Scan for the cell matching the given text and deliver its (x, y) coordinate at center. 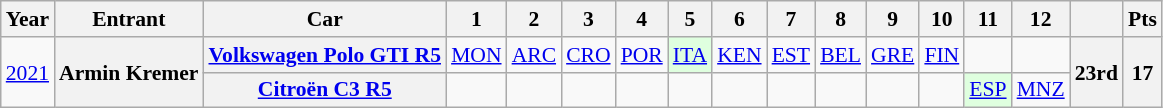
9 (892, 19)
Entrant (128, 19)
17 (1142, 72)
4 (642, 19)
10 (942, 19)
Year (28, 19)
7 (792, 19)
MON (476, 55)
2021 (28, 72)
ARC (534, 55)
Car (324, 19)
GRE (892, 55)
11 (988, 19)
8 (840, 19)
Citroën C3 R5 (324, 90)
EST (792, 55)
ITA (690, 55)
CRO (588, 55)
6 (739, 19)
MNZ (1041, 90)
Volkswagen Polo GTI R5 (324, 55)
Armin Kremer (128, 72)
5 (690, 19)
KEN (739, 55)
3 (588, 19)
POR (642, 55)
2 (534, 19)
1 (476, 19)
23rd (1096, 72)
12 (1041, 19)
Pts (1142, 19)
BEL (840, 55)
ESP (988, 90)
FIN (942, 55)
